Search for the cell housing the specified text and yield its [x, y] center coordinate. 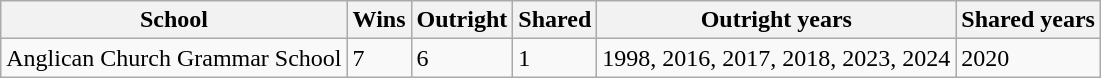
Anglican Church Grammar School [174, 58]
Shared [555, 20]
Outright [462, 20]
Wins [379, 20]
1 [555, 58]
2020 [1028, 58]
Outright years [776, 20]
1998, 2016, 2017, 2018, 2023, 2024 [776, 58]
7 [379, 58]
Shared years [1028, 20]
School [174, 20]
6 [462, 58]
